Detect which cell encompasses the target text, then output its (x, y) center coordinate. 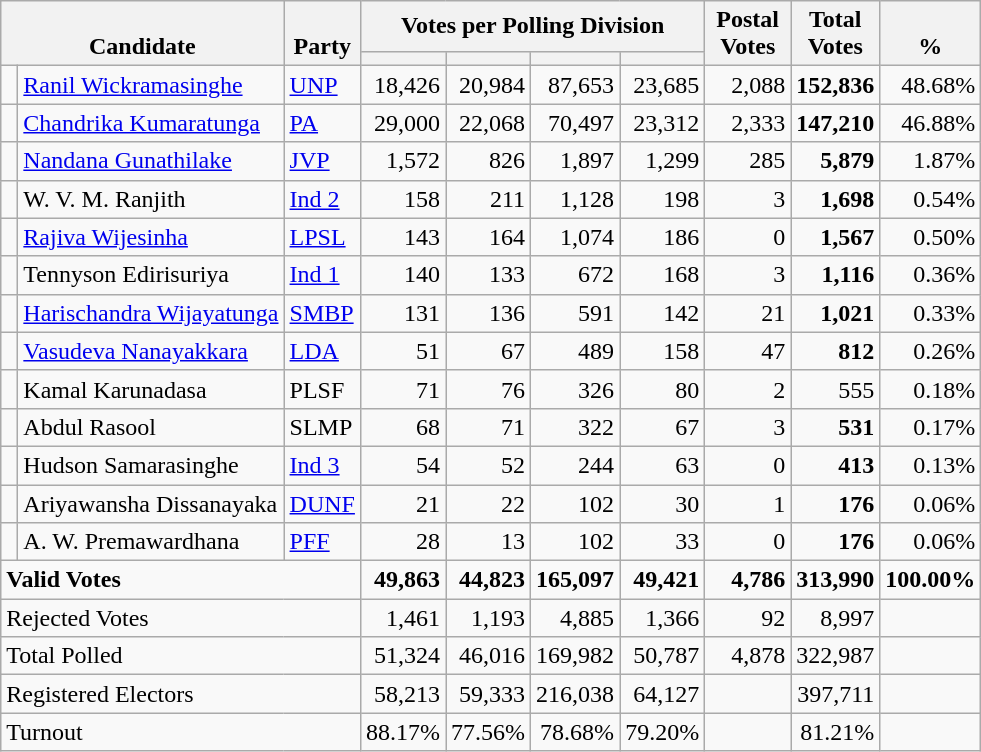
Candidate (142, 34)
313,990 (836, 580)
672 (576, 275)
63 (662, 465)
Chandrika Kumaratunga (151, 123)
PostalVotes (748, 34)
50,787 (662, 656)
80 (662, 389)
28 (402, 542)
PLSF (322, 389)
Valid Votes (181, 580)
413 (836, 465)
136 (488, 313)
22 (488, 503)
1,897 (576, 161)
48.68% (930, 85)
1,461 (402, 618)
0.50% (930, 237)
0.18% (930, 389)
0.36% (930, 275)
W. V. M. Ranjith (151, 199)
131 (402, 313)
4,878 (748, 656)
4,885 (576, 618)
1,572 (402, 161)
88.17% (402, 732)
0.54% (930, 199)
Harischandra Wijayatunga (151, 313)
SLMP (322, 427)
322 (576, 427)
1,567 (836, 237)
216,038 (576, 694)
49,421 (662, 580)
Turnout (181, 732)
46.88% (930, 123)
76 (488, 389)
168 (662, 275)
SMBP (322, 313)
PA (322, 123)
326 (576, 389)
1 (748, 503)
Votes per Polling Division (532, 26)
23,685 (662, 85)
8,997 (836, 618)
147,210 (836, 123)
29,000 (402, 123)
Kamal Karunadasa (151, 389)
79.20% (662, 732)
58,213 (402, 694)
0.13% (930, 465)
Total Votes (836, 34)
0.17% (930, 427)
244 (576, 465)
92 (748, 618)
164 (488, 237)
1,366 (662, 618)
1.87% (930, 161)
100.00% (930, 580)
LDA (322, 351)
47 (748, 351)
531 (836, 427)
2,088 (748, 85)
Hudson Samarasinghe (151, 465)
Ind 2 (322, 199)
49,863 (402, 580)
46,016 (488, 656)
Party (322, 34)
Ind 1 (322, 275)
22,068 (488, 123)
87,653 (576, 85)
0.33% (930, 313)
DUNF (322, 503)
UNP (322, 85)
51 (402, 351)
77.56% (488, 732)
1,074 (576, 237)
54 (402, 465)
LPSL (322, 237)
13 (488, 542)
Total Polled (181, 656)
Abdul Rasool (151, 427)
1,128 (576, 199)
68 (402, 427)
18,426 (402, 85)
44,823 (488, 580)
186 (662, 237)
JVP (322, 161)
81.21% (836, 732)
20,984 (488, 85)
489 (576, 351)
1,698 (836, 199)
1,021 (836, 313)
52 (488, 465)
Ariyawansha Dissanayaka (151, 503)
555 (836, 389)
A. W. Premawardhana (151, 542)
30 (662, 503)
165,097 (576, 580)
4,786 (748, 580)
5,879 (836, 161)
Rajiva Wijesinha (151, 237)
Nandana Gunathilake (151, 161)
64,127 (662, 694)
Registered Electors (181, 694)
169,982 (576, 656)
133 (488, 275)
51,324 (402, 656)
59,333 (488, 694)
Vasudeva Nanayakkara (151, 351)
142 (662, 313)
Ind 3 (322, 465)
198 (662, 199)
Ranil Wickramasinghe (151, 85)
591 (576, 313)
PFF (322, 542)
70,497 (576, 123)
78.68% (576, 732)
2 (748, 389)
812 (836, 351)
Tennyson Edirisuriya (151, 275)
285 (748, 161)
322,987 (836, 656)
33 (662, 542)
826 (488, 161)
1,299 (662, 161)
143 (402, 237)
1,193 (488, 618)
211 (488, 199)
2,333 (748, 123)
Rejected Votes (181, 618)
0.26% (930, 351)
1,116 (836, 275)
23,312 (662, 123)
152,836 (836, 85)
140 (402, 275)
% (930, 34)
397,711 (836, 694)
